Search for the cell housing the specified text and yield its [X, Y] center coordinate. 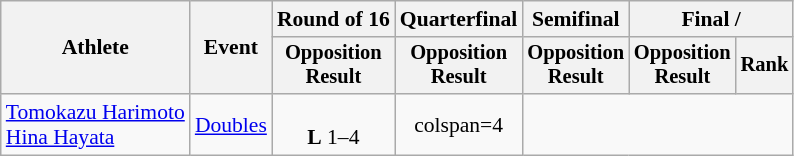
Tomokazu HarimotoHina Hayata [96, 124]
Doubles [231, 124]
Final / [711, 19]
Semifinal [576, 19]
Rank [765, 66]
Quarterfinal [459, 19]
Event [231, 48]
L 1–4 [334, 124]
Round of 16 [334, 19]
Athlete [96, 48]
colspan=4 [459, 124]
